Pinpoint the cell where the given text exists, returning its [x, y] midpoint coordinate. 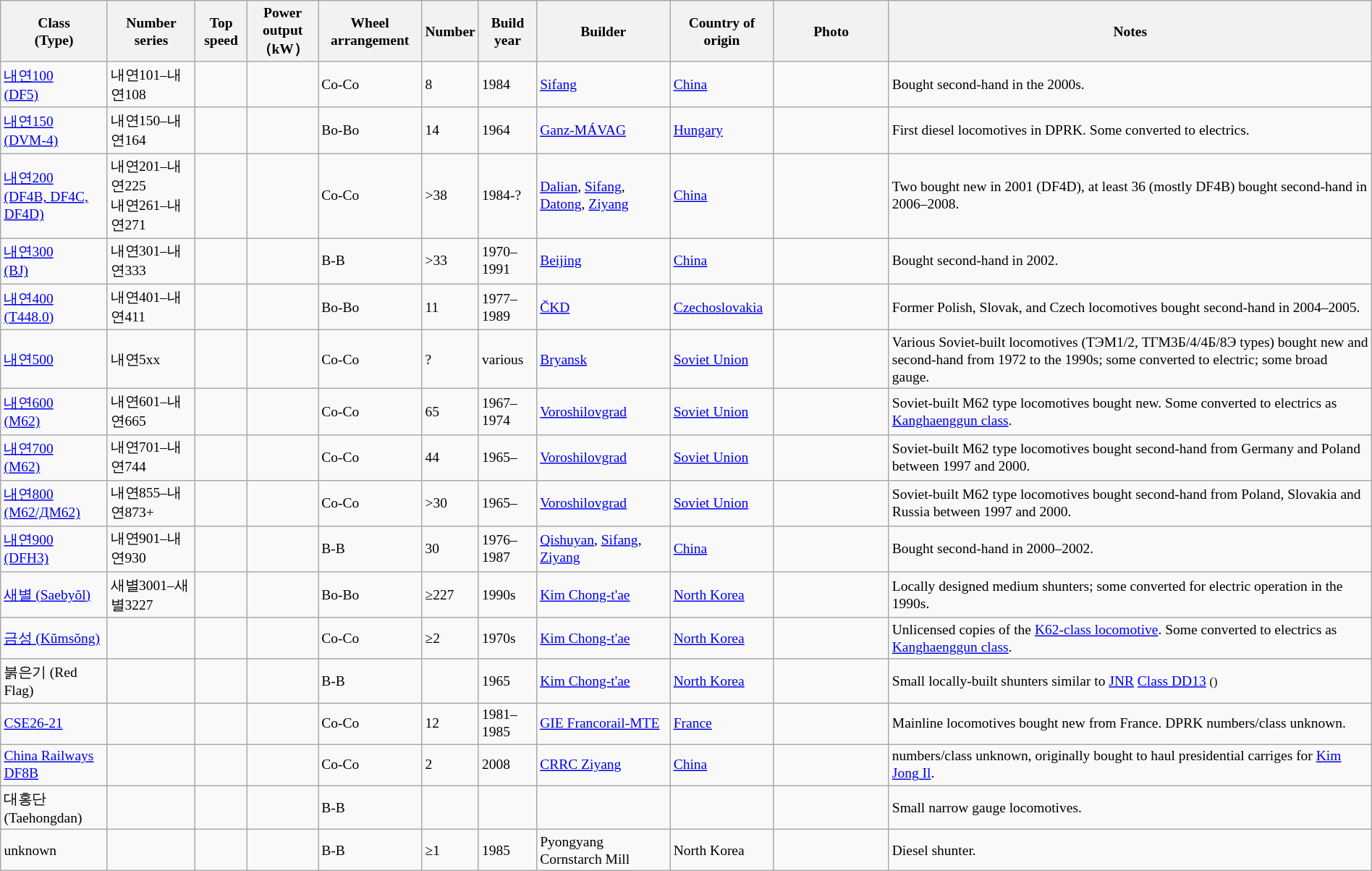
GIE Francorail-MTE [604, 724]
Unlicensed copies of the K62-class locomotive. Some converted to electrics as Kanghaenggun class. [1130, 639]
Photo [831, 31]
2008 [507, 765]
France [722, 724]
Beijing [604, 261]
Bryansk [604, 359]
Czechoslovakia [722, 307]
various [507, 359]
Number [450, 31]
새별3001–새별3227 [151, 595]
내연100(DF5) [54, 84]
Dalian, Sifang, Datong, Ziyang [604, 195]
새별 (Saebyŏl) [54, 595]
Top speed [221, 31]
1977–1989 [507, 307]
내연101–내연108 [151, 84]
Country of origin [722, 31]
Notes [1130, 31]
금성 (Kŭmsŏng) [54, 639]
내연401–내연411 [151, 307]
12 [450, 724]
내연900(DFH3) [54, 549]
Mainline locomotives bought new from France. DPRK numbers/class unknown. [1130, 724]
CSE26-21 [54, 724]
Soviet-built M62 type locomotives bought new. Some converted to electrics as Kanghaenggun class. [1130, 411]
내연700(M62) [54, 458]
1970s [507, 639]
내연400(T448.0) [54, 307]
≥227 [450, 595]
내연500 [54, 359]
≥2 [450, 639]
대홍단 (Taehongdan) [54, 807]
Class(Type) [54, 31]
1965 [507, 681]
ČKD [604, 307]
Hungary [722, 130]
Two bought new in 2001 (DF4D), at least 36 (mostly DF4B) bought second-hand in 2006–2008. [1130, 195]
Small narrow gauge locomotives. [1130, 807]
내연901–내연930 [151, 549]
1985 [507, 850]
China Railways DF8B [54, 765]
Pyongyang Cornstarch Mill [604, 850]
1976–1987 [507, 549]
Power output（kW） [283, 31]
numbers/class unknown, originally bought to haul presidential carriges for Kim Jong Il. [1130, 765]
1964 [507, 130]
30 [450, 549]
First diesel locomotives in DPRK. Some converted to electrics. [1130, 130]
Small locally-built shunters similar to JNR Class DD13 () [1130, 681]
내연701–내연744 [151, 458]
1990s [507, 595]
1984-? [507, 195]
내연200(DF4B, DF4C, DF4D) [54, 195]
>38 [450, 195]
2 [450, 765]
44 [450, 458]
1970–1991 [507, 261]
내연150(DVM-4) [54, 130]
내연600(M62) [54, 411]
내연855–내연873+ [151, 502]
붉은기 (Red Flag) [54, 681]
내연201–내연225내연261–내연271 [151, 195]
Sifang [604, 84]
? [450, 359]
Former Polish, Slovak, and Czech locomotives bought second-hand in 2004–2005. [1130, 307]
14 [450, 130]
Bought second-hand in the 2000s. [1130, 84]
Diesel shunter. [1130, 850]
내연300(BJ) [54, 261]
Soviet-built M62 type locomotives bought second-hand from Poland, Slovakia and Russia between 1997 and 2000. [1130, 502]
1981–1985 [507, 724]
Bought second-hand in 2000–2002. [1130, 549]
65 [450, 411]
Qishuyan, Sifang, Ziyang [604, 549]
1967–1974 [507, 411]
Locally designed medium shunters; some converted for electric operation in the 1990s. [1130, 595]
unknown [54, 850]
Build year [507, 31]
내연150–내연164 [151, 130]
Ganz-MÁVAG [604, 130]
>30 [450, 502]
Number series [151, 31]
CRRC Ziyang [604, 765]
내연800(M62/ДМ62) [54, 502]
11 [450, 307]
≥1 [450, 850]
>33 [450, 261]
8 [450, 84]
내연5xx [151, 359]
Soviet-built M62 type locomotives bought second-hand from Germany and Poland between 1997 and 2000. [1130, 458]
Bought second-hand in 2002. [1130, 261]
Builder [604, 31]
Wheel arrangement [370, 31]
1984 [507, 84]
내연601–내연665 [151, 411]
내연301–내연333 [151, 261]
